From the cell containing the given text, extract its center point as (x, y) coordinate. 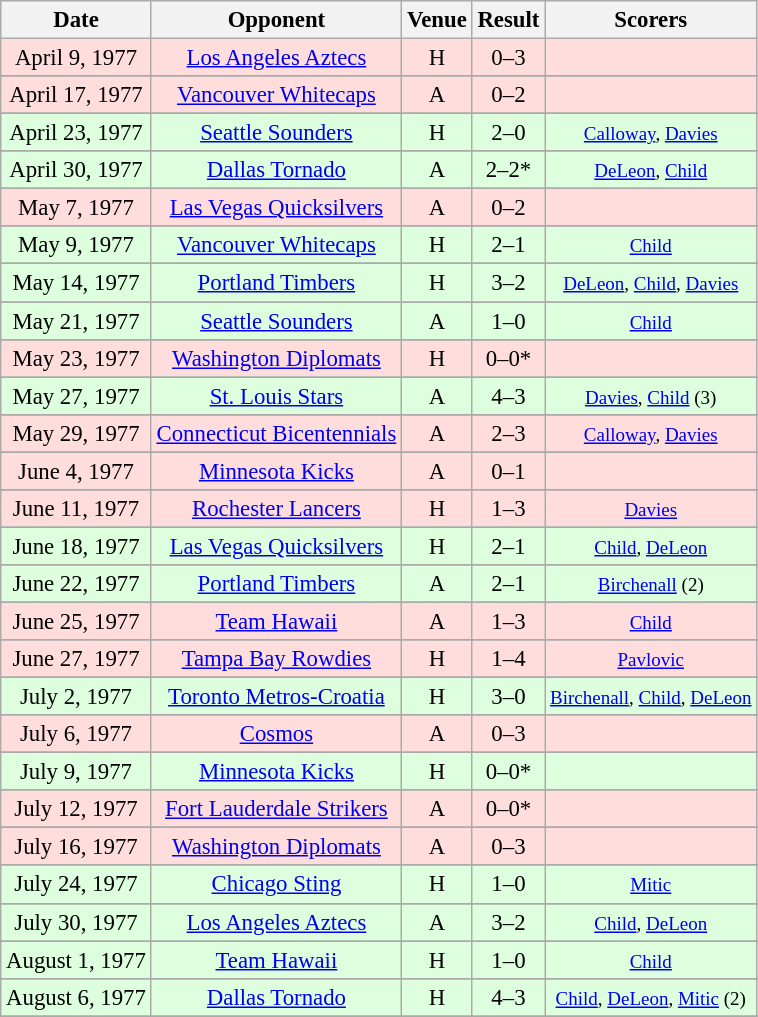
Child, DeLeon, Mitic (2) (651, 997)
June 4, 1977 (76, 471)
Birchenall, Child, DeLeon (651, 697)
July 16, 1977 (76, 847)
DeLeon, Child (651, 170)
April 17, 1977 (76, 95)
May 7, 1977 (76, 208)
2–0 (508, 133)
St. Louis Stars (276, 396)
Toronto Metros-Croatia (276, 697)
Tampa Bay Rowdies (276, 659)
April 9, 1977 (76, 58)
April 23, 1977 (76, 133)
2–2* (508, 170)
June 25, 1977 (76, 621)
July 24, 1977 (76, 885)
Rochester Lancers (276, 509)
May 27, 1977 (76, 396)
2–3 (508, 433)
May 14, 1977 (76, 283)
July 6, 1977 (76, 734)
Mitic (651, 885)
August 6, 1977 (76, 997)
Date (76, 20)
Venue (438, 20)
May 9, 1977 (76, 245)
Cosmos (276, 734)
May 29, 1977 (76, 433)
June 18, 1977 (76, 546)
3–0 (508, 697)
0–1 (508, 471)
April 30, 1977 (76, 170)
Connecticut Bicentennials (276, 433)
Opponent (276, 20)
1–4 (508, 659)
Pavlovic (651, 659)
July 2, 1977 (76, 697)
Birchenall (2) (651, 584)
July 9, 1977 (76, 772)
June 11, 1977 (76, 509)
Fort Lauderdale Strikers (276, 809)
Davies, Child (3) (651, 396)
August 1, 1977 (76, 960)
June 27, 1977 (76, 659)
Davies (651, 509)
May 21, 1977 (76, 321)
June 22, 1977 (76, 584)
May 23, 1977 (76, 358)
Scorers (651, 20)
Chicago Sting (276, 885)
DeLeon, Child, Davies (651, 283)
July 30, 1977 (76, 922)
July 12, 1977 (76, 809)
Result (508, 20)
